Return [x, y] of the center of cell containing provided text 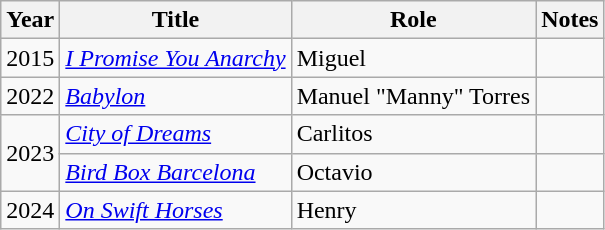
Manuel "Manny" Torres [413, 96]
On Swift Horses [176, 210]
Babylon [176, 96]
2015 [30, 58]
Octavio [413, 172]
Role [413, 20]
2024 [30, 210]
I Promise You Anarchy [176, 58]
Henry [413, 210]
Notes [570, 20]
2023 [30, 153]
2022 [30, 96]
Carlitos [413, 134]
City of Dreams [176, 134]
Year [30, 20]
Title [176, 20]
Miguel [413, 58]
Bird Box Barcelona [176, 172]
